Determine the (X, Y) coordinate at the center of the cell enclosing the given text.  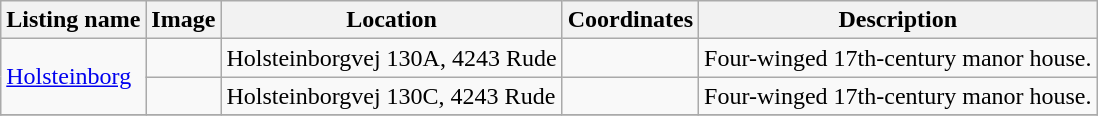
Location (392, 20)
Description (898, 20)
Holsteinborg (74, 77)
Holsteinborgvej 130A, 4243 Rude (392, 58)
Holsteinborgvej 130C, 4243 Rude (392, 96)
Image (184, 20)
Coordinates (630, 20)
Listing name (74, 20)
